Return [X, Y] of the center of cell containing provided text 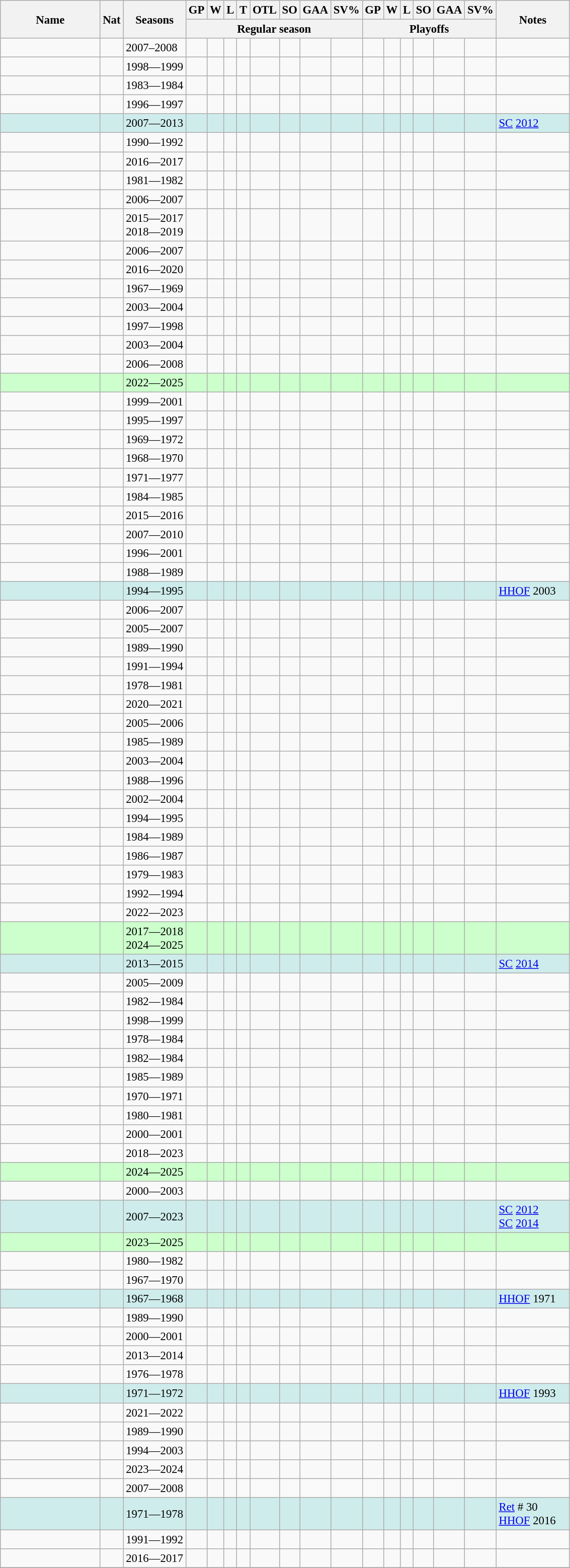
2006—2008 [154, 364]
1981—1982 [154, 180]
2013—2015 [154, 964]
2007–2008 [154, 48]
2000—2003 [154, 1191]
1979—1983 [154, 875]
1991—1994 [154, 667]
Seasons [154, 19]
Nat [112, 19]
1971—1972 [154, 1393]
1980—1981 [154, 1115]
2016—2020 [154, 270]
Notes [533, 19]
1978—1981 [154, 686]
1970—1971 [154, 1096]
1997—1998 [154, 326]
2023—2025 [154, 1242]
1988—1996 [154, 780]
1971—1977 [154, 477]
SC 2012 [533, 123]
1969—1972 [154, 440]
1994—2003 [154, 1450]
OTL [265, 10]
1967—1968 [154, 1299]
2017—20182024—2025 [154, 938]
2018—2023 [154, 1153]
1967—1969 [154, 288]
HHOF 1971 [533, 1299]
Ret # 30HHOF 2016 [533, 1514]
1968—1970 [154, 459]
1986—1987 [154, 856]
2015—2016 [154, 515]
2022—2025 [154, 383]
1980—1982 [154, 1261]
1988—1989 [154, 572]
2002—2004 [154, 799]
Playoffs [429, 29]
Regular season [274, 29]
2005—2007 [154, 629]
T [243, 10]
2024—2025 [154, 1172]
1996—2001 [154, 553]
2005—2006 [154, 723]
1984—1989 [154, 837]
2007—2008 [154, 1488]
SC 2014 [533, 964]
1984—1985 [154, 497]
2022—2023 [154, 913]
1996—1997 [154, 105]
2007—2013 [154, 123]
HHOF 2003 [533, 591]
1992—1994 [154, 893]
1990—1992 [154, 142]
2013—2014 [154, 1356]
1967—1970 [154, 1280]
1991—1992 [154, 1539]
HHOF 1993 [533, 1393]
1971—1978 [154, 1514]
Name [50, 19]
SC 2012SC 2014 [533, 1216]
1976—1978 [154, 1375]
2007—2023 [154, 1216]
2005—2009 [154, 983]
1978—1984 [154, 1039]
2023—2024 [154, 1469]
2007—2010 [154, 534]
2021—2022 [154, 1413]
2015—20172018—2019 [154, 224]
2020—2021 [154, 704]
1999—2001 [154, 402]
1983—1984 [154, 86]
1995—1997 [154, 421]
